Search for the cell housing the specified text and yield its (x, y) center coordinate. 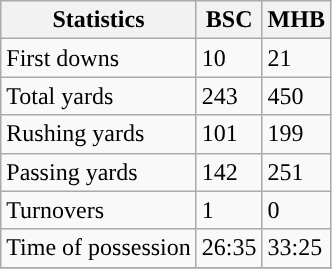
Total yards (99, 96)
MHB (296, 20)
Turnovers (99, 210)
0 (296, 210)
Rushing yards (99, 134)
199 (296, 134)
450 (296, 96)
251 (296, 172)
First downs (99, 58)
142 (229, 172)
BSC (229, 20)
243 (229, 96)
Passing yards (99, 172)
1 (229, 210)
26:35 (229, 248)
33:25 (296, 248)
101 (229, 134)
Statistics (99, 20)
10 (229, 58)
Time of possession (99, 248)
21 (296, 58)
